Scan for the cell matching the given text and deliver its [x, y] coordinate at center. 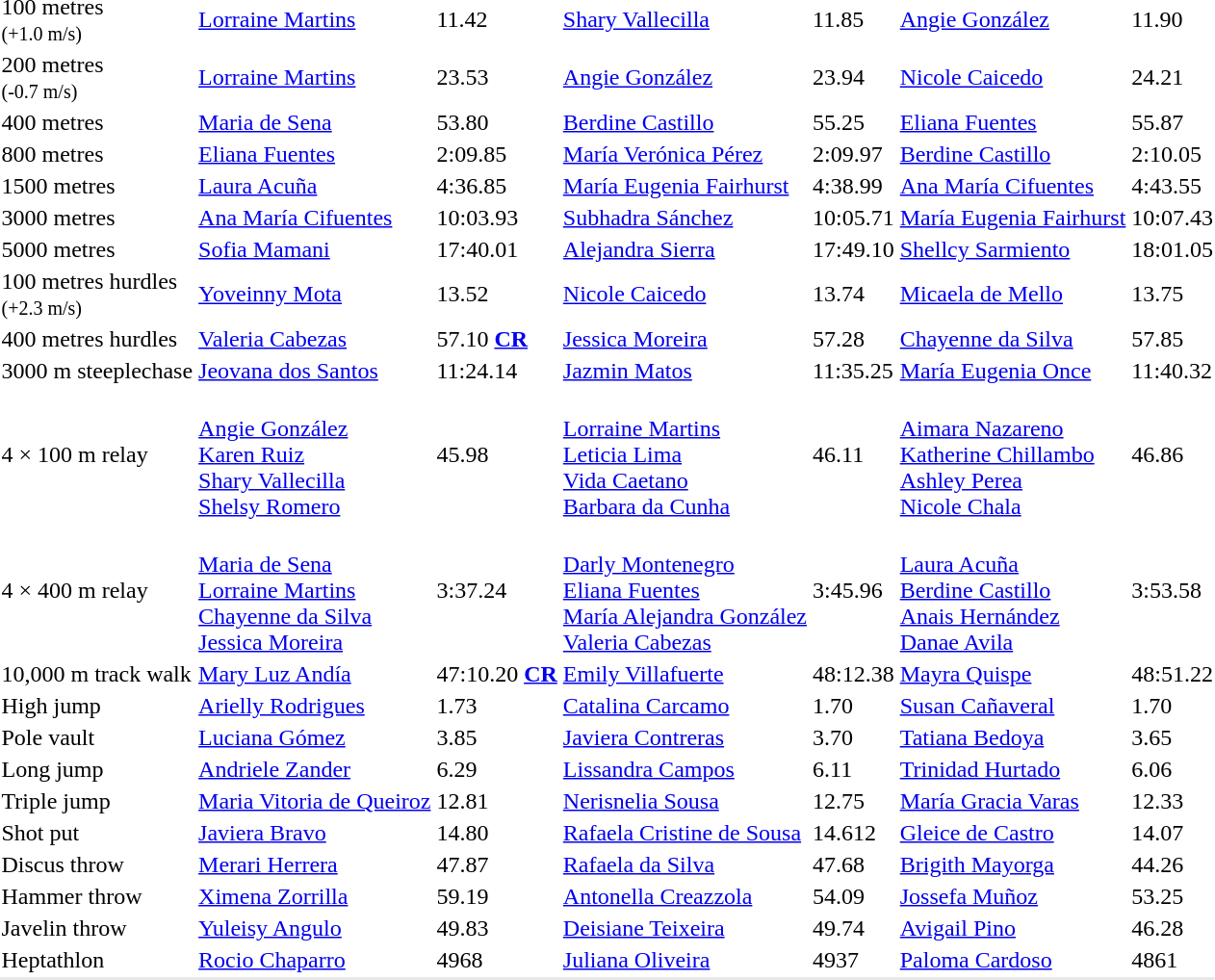
44.26 [1173, 864]
Long jump [97, 769]
Discus throw [97, 864]
Nerisnelia Sousa [685, 801]
Micaela de Mello [1013, 295]
María Gracia Varas [1013, 801]
54.09 [854, 896]
17:49.10 [854, 249]
Catalina Carcamo [685, 706]
17:40.01 [497, 249]
María Eugenia Once [1013, 371]
23.53 [497, 77]
24.21 [1173, 77]
3:37.24 [497, 590]
4937 [854, 960]
Javiera Contreras [685, 737]
Shellcy Sarmiento [1013, 249]
3.70 [854, 737]
10,000 m track walk [97, 674]
47.68 [854, 864]
6.06 [1173, 769]
47:10.20 CR [497, 674]
Lorraine MartinsLeticia LimaVida CaetanoBarbara da Cunha [685, 454]
Paloma Cardoso [1013, 960]
4861 [1173, 960]
57.28 [854, 339]
3000 m steeplechase [97, 371]
13.74 [854, 295]
400 metres hurdles [97, 339]
47.87 [497, 864]
Luciana Gómez [315, 737]
Chayenne da Silva [1013, 339]
Susan Cañaveral [1013, 706]
53.25 [1173, 896]
57.85 [1173, 339]
Emily Villafuerte [685, 674]
Mary Luz Andía [315, 674]
Heptathlon [97, 960]
400 metres [97, 122]
1.73 [497, 706]
4968 [497, 960]
Maria de SenaLorraine MartinsChayenne da SilvaJessica Moreira [315, 590]
2:09.85 [497, 154]
Arielly Rodrigues [315, 706]
800 metres [97, 154]
11:24.14 [497, 371]
Merari Herrera [315, 864]
High jump [97, 706]
3.65 [1173, 737]
Trinidad Hurtado [1013, 769]
12.75 [854, 801]
Maria Vitoria de Queiroz [315, 801]
4:38.99 [854, 186]
Shot put [97, 833]
11:40.32 [1173, 371]
59.19 [497, 896]
Valeria Cabezas [315, 339]
3:45.96 [854, 590]
57.10 CR [497, 339]
Avigail Pino [1013, 928]
3.85 [497, 737]
Laura Acuña [315, 186]
Sofia Mamani [315, 249]
Javiera Bravo [315, 833]
13.52 [497, 295]
Javelin throw [97, 928]
1500 metres [97, 186]
Brigith Mayorga [1013, 864]
100 metres hurdles(+2.3 m/s) [97, 295]
Rafaela da Silva [685, 864]
5000 metres [97, 249]
4:36.85 [497, 186]
Pole vault [97, 737]
Rocio Chaparro [315, 960]
11:35.25 [854, 371]
10:05.71 [854, 218]
Angie GonzálezKaren RuizShary VallecillaShelsy Romero [315, 454]
Darly MontenegroEliana FuentesMaría Alejandra GonzálezValeria Cabezas [685, 590]
Mayra Quispe [1013, 674]
Juliana Oliveira [685, 960]
14.80 [497, 833]
45.98 [497, 454]
12.81 [497, 801]
Yoveinny Mota [315, 295]
4:43.55 [1173, 186]
Aimara NazarenoKatherine ChillamboAshley PereaNicole Chala [1013, 454]
46.11 [854, 454]
55.25 [854, 122]
Jeovana dos Santos [315, 371]
Antonella Creazzola [685, 896]
6.29 [497, 769]
Triple jump [97, 801]
Rafaela Cristine de Sousa [685, 833]
6.11 [854, 769]
Tatiana Bedoya [1013, 737]
Jessica Moreira [685, 339]
18:01.05 [1173, 249]
María Verónica Pérez [685, 154]
49.74 [854, 928]
53.80 [497, 122]
4 × 100 m relay [97, 454]
55.87 [1173, 122]
4 × 400 m relay [97, 590]
Jazmin Matos [685, 371]
Maria de Sena [315, 122]
3000 metres [97, 218]
13.75 [1173, 295]
12.33 [1173, 801]
14.07 [1173, 833]
48:12.38 [854, 674]
10:07.43 [1173, 218]
Lissandra Campos [685, 769]
48:51.22 [1173, 674]
Ximena Zorrilla [315, 896]
Subhadra Sánchez [685, 218]
46.28 [1173, 928]
Jossefa Muñoz [1013, 896]
Yuleisy Angulo [315, 928]
Angie González [685, 77]
Andriele Zander [315, 769]
46.86 [1173, 454]
Lorraine Martins [315, 77]
2:10.05 [1173, 154]
3:53.58 [1173, 590]
49.83 [497, 928]
Hammer throw [97, 896]
2:09.97 [854, 154]
Gleice de Castro [1013, 833]
10:03.93 [497, 218]
Deisiane Teixeira [685, 928]
200 metres(-0.7 m/s) [97, 77]
Laura AcuñaBerdine CastilloAnais HernándezDanae Avila [1013, 590]
23.94 [854, 77]
Alejandra Sierra [685, 249]
14.612 [854, 833]
